Search for the cell housing the specified text and yield its (X, Y) center coordinate. 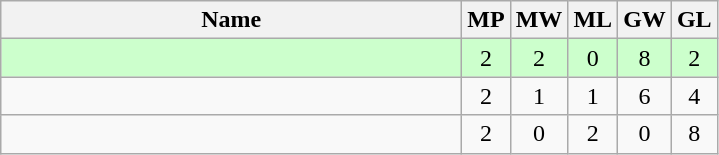
MW (539, 20)
6 (645, 96)
MP (486, 20)
GL (694, 20)
GW (645, 20)
ML (593, 20)
4 (694, 96)
Name (232, 20)
